Return (X, Y) of the center of cell containing provided text 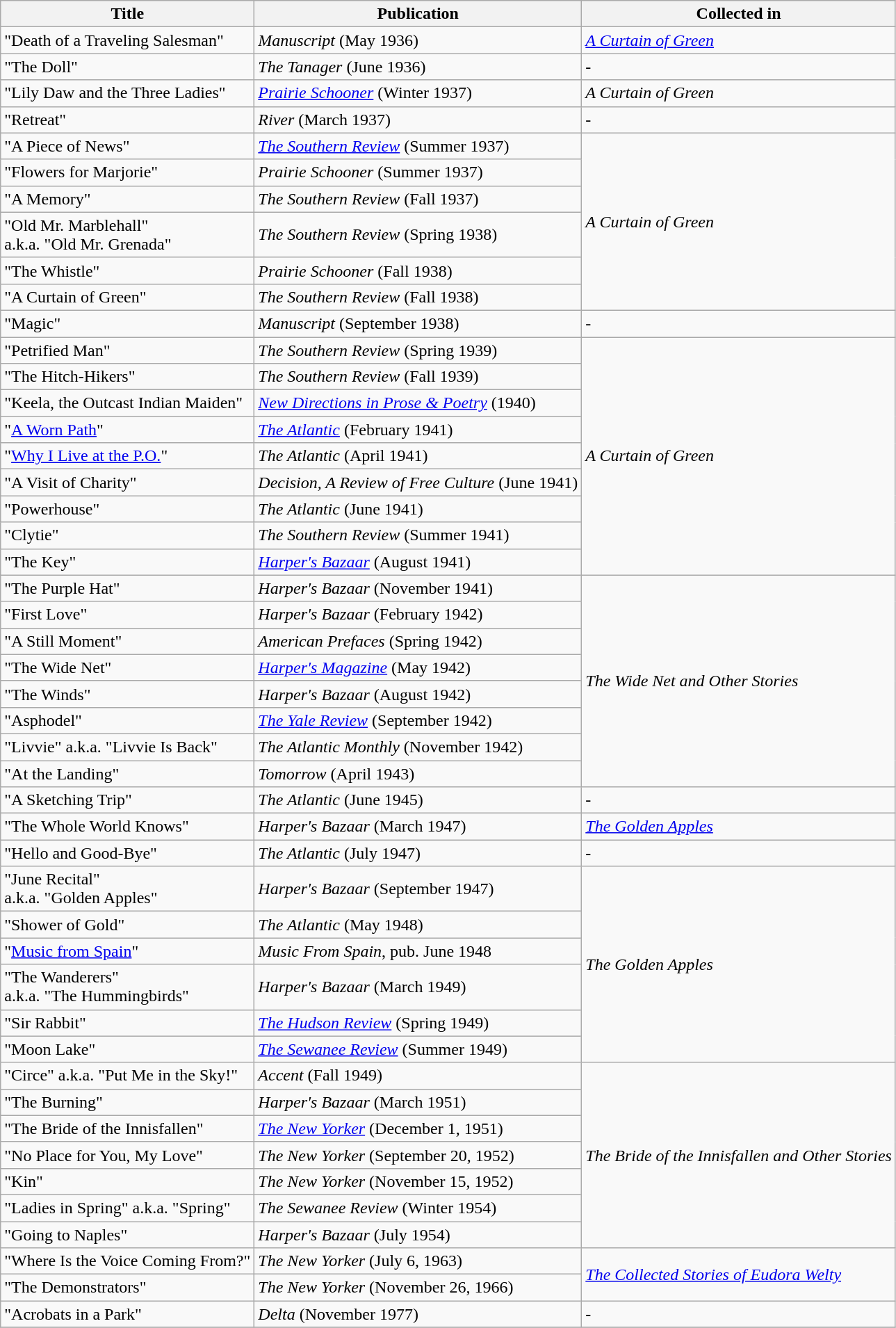
Collected in (739, 14)
The Hudson Review (Spring 1949) (418, 1023)
American Prefaces (Spring 1942) (418, 641)
"Circe" a.k.a. "Put Me in the Sky!" (128, 1076)
"The Bride of the Innisfallen" (128, 1128)
"Ladies in Spring" a.k.a. "Spring" (128, 1208)
Harper's Bazaar (March 1949) (418, 987)
Music From Spain, pub. June 1948 (418, 951)
Accent (Fall 1949) (418, 1076)
"Retreat" (128, 120)
Prairie Schooner (Winter 1937) (418, 93)
The Bride of the Innisfallen and Other Stories (739, 1155)
"The Burning" (128, 1102)
The Wide Net and Other Stories (739, 681)
The Southern Review (Fall 1939) (418, 377)
"The Winds" (128, 694)
Harper's Bazaar (March 1951) (418, 1102)
"The Demonstrators" (128, 1288)
"Why I Live at the P.O." (128, 456)
The Atlantic (May 1948) (418, 925)
"The Whole World Knows" (128, 827)
"Death of a Traveling Salesman" (128, 40)
Harper's Bazaar (September 1947) (418, 889)
The Southern Review (Fall 1938) (418, 297)
The Atlantic Monthly (November 1942) (418, 747)
"Where Is the Voice Coming From?" (128, 1261)
"A Worn Path" (128, 430)
"A Curtain of Green" (128, 297)
"Shower of Gold" (128, 925)
Decision, A Review of Free Culture (June 1941) (418, 483)
The New Yorker (July 6, 1963) (418, 1261)
"A Sketching Trip" (128, 800)
"First Love" (128, 615)
Harper's Bazaar (March 1947) (418, 827)
Publication (418, 14)
"The Purple Hat" (128, 588)
"Acrobats in a Park" (128, 1314)
The Atlantic (June 1941) (418, 509)
"The Wanderers"a.k.a. "The Hummingbirds" (128, 987)
The New Yorker (September 20, 1952) (418, 1155)
"June Recital"a.k.a. "Golden Apples" (128, 889)
The Southern Review (Spring 1939) (418, 350)
Prairie Schooner (Summer 1937) (418, 172)
Harper's Bazaar (August 1942) (418, 694)
Harper's Magazine (May 1942) (418, 667)
"Sir Rabbit" (128, 1023)
The Atlantic (April 1941) (418, 456)
"The Key" (128, 562)
"Music from Spain" (128, 951)
The Southern Review (Summer 1941) (418, 535)
"Kin" (128, 1181)
Title (128, 14)
River (March 1937) (418, 120)
"Moon Lake" (128, 1049)
"A Visit of Charity" (128, 483)
The Atlantic (July 1947) (418, 853)
The New Yorker (November 26, 1966) (418, 1288)
The New Yorker (November 15, 1952) (418, 1181)
"A Still Moment" (128, 641)
"Powerhouse" (128, 509)
"A Memory" (128, 199)
"Magic" (128, 323)
"Flowers for Marjorie" (128, 172)
"Asphodel" (128, 720)
"Livvie" a.k.a. "Livvie Is Back" (128, 747)
New Directions in Prose & Poetry (1940) (418, 403)
Delta (November 1977) (418, 1314)
"Petrified Man" (128, 350)
Harper's Bazaar (November 1941) (418, 588)
"At the Landing" (128, 774)
Harper's Bazaar (August 1941) (418, 562)
The Collected Stories of Eudora Welty (739, 1274)
Manuscript (May 1936) (418, 40)
The Southern Review (Summer 1937) (418, 146)
"Old Mr. Marblehall"a.k.a. "Old Mr. Grenada" (128, 235)
The Southern Review (Spring 1938) (418, 235)
The Southern Review (Fall 1937) (418, 199)
"The Wide Net" (128, 667)
"Lily Daw and the Three Ladies" (128, 93)
The New Yorker (December 1, 1951) (418, 1128)
Prairie Schooner (Fall 1938) (418, 270)
The Tanager (June 1936) (418, 67)
"A Piece of News" (128, 146)
The Sewanee Review (Summer 1949) (418, 1049)
Harper's Bazaar (February 1942) (418, 615)
"The Doll" (128, 67)
"Going to Naples" (128, 1234)
"Hello and Good-Bye" (128, 853)
"The Whistle" (128, 270)
"Clytie" (128, 535)
The Sewanee Review (Winter 1954) (418, 1208)
The Atlantic (June 1945) (418, 800)
"Keela, the Outcast Indian Maiden" (128, 403)
Tomorrow (April 1943) (418, 774)
Harper's Bazaar (July 1954) (418, 1234)
"No Place for You, My Love" (128, 1155)
The Atlantic (February 1941) (418, 430)
The Yale Review (September 1942) (418, 720)
Manuscript (September 1938) (418, 323)
"The Hitch-Hikers" (128, 377)
